Capture the cell that displays the provided text and extract its [X, Y] central coordinate. 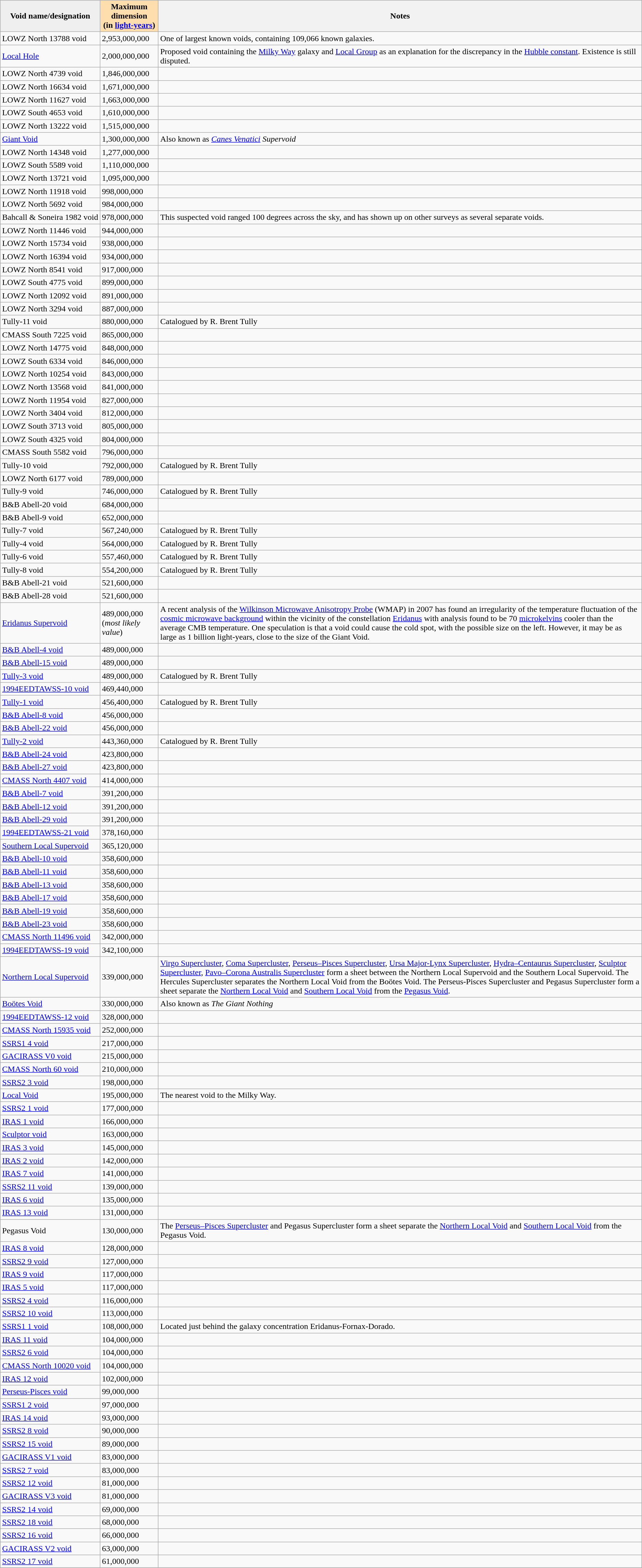
B&B Abell-11 void [50, 872]
456,400,000 [129, 702]
1994EEDTAWSS-21 void [50, 832]
934,000,000 [129, 257]
1994EEDTAWSS-10 void [50, 689]
B&B Abell-27 void [50, 767]
IRAS 1 void [50, 1121]
SSRS1 1 void [50, 1327]
1,300,000,000 [129, 139]
LOWZ North 13568 void [50, 387]
97,000,000 [129, 1405]
Tully-4 void [50, 544]
812,000,000 [129, 413]
LOWZ North 11954 void [50, 400]
LOWZ North 14775 void [50, 348]
113,000,000 [129, 1314]
LOWZ South 5589 void [50, 165]
684,000,000 [129, 504]
880,000,000 [129, 322]
1,277,000,000 [129, 152]
B&B Abell-20 void [50, 504]
CMASS South 7225 void [50, 335]
SSRS2 6 void [50, 1353]
210,000,000 [129, 1069]
GACIRASS V1 void [50, 1457]
B&B Abell-4 void [50, 650]
90,000,000 [129, 1431]
One of largest known voids, containing 109,066 known galaxies. [400, 38]
1994EEDTAWSS-19 void [50, 950]
139,000,000 [129, 1187]
LOWZ South 4325 void [50, 439]
848,000,000 [129, 348]
LOWZ South 4775 void [50, 283]
LOWZ North 11627 void [50, 100]
LOWZ North 10254 void [50, 374]
365,120,000 [129, 845]
LOWZ North 11918 void [50, 191]
567,240,000 [129, 531]
CMASS North 10020 void [50, 1366]
108,000,000 [129, 1327]
SSRS2 9 void [50, 1261]
B&B Abell-15 void [50, 663]
342,100,000 [129, 950]
Local Void [50, 1095]
805,000,000 [129, 426]
142,000,000 [129, 1161]
944,000,000 [129, 230]
131,000,000 [129, 1213]
Perseus-Pisces void [50, 1392]
116,000,000 [129, 1300]
Tully-8 void [50, 570]
827,000,000 [129, 400]
1,671,000,000 [129, 87]
215,000,000 [129, 1056]
IRAS 8 void [50, 1248]
CMASS North 15935 void [50, 1030]
564,000,000 [129, 544]
GACIRASS V0 void [50, 1056]
1,110,000,000 [129, 165]
128,000,000 [129, 1248]
177,000,000 [129, 1108]
93,000,000 [129, 1418]
The Perseus–Pisces Supercluster and Pegasus Supercluster form a sheet separate the Northern Local Void and Southern Local Void from the Pegasus Void. [400, 1231]
LOWZ North 16634 void [50, 87]
LOWZ North 16394 void [50, 257]
GACIRASS V2 void [50, 1548]
IRAS 14 void [50, 1418]
899,000,000 [129, 283]
Northern Local Supervoid [50, 977]
Giant Void [50, 139]
2,953,000,000 [129, 38]
652,000,000 [129, 518]
SSRS2 4 void [50, 1300]
89,000,000 [129, 1444]
917,000,000 [129, 270]
B&B Abell-17 void [50, 898]
SSRS2 3 void [50, 1082]
195,000,000 [129, 1095]
135,000,000 [129, 1200]
B&B Abell-13 void [50, 885]
1,846,000,000 [129, 74]
The nearest void to the Milky Way. [400, 1095]
IRAS 11 void [50, 1340]
1994EEDTAWSS-12 void [50, 1017]
SSRS2 11 void [50, 1187]
1,095,000,000 [129, 178]
LOWZ South 6334 void [50, 361]
B&B Abell-8 void [50, 715]
846,000,000 [129, 361]
61,000,000 [129, 1561]
99,000,000 [129, 1392]
GACIRASS V3 void [50, 1496]
LOWZ North 8541 void [50, 270]
Tully-6 void [50, 557]
IRAS 13 void [50, 1213]
998,000,000 [129, 191]
Local Hole [50, 56]
B&B Abell-22 void [50, 728]
This suspected void ranged 100 degrees across the sky, and has shown up on other surveys as several separate voids. [400, 217]
B&B Abell-7 void [50, 793]
SSRS1 2 void [50, 1405]
Void name/designation [50, 16]
469,440,000 [129, 689]
LOWZ North 13788 void [50, 38]
414,000,000 [129, 780]
LOWZ North 13222 void [50, 126]
Sculptor void [50, 1135]
1,515,000,000 [129, 126]
804,000,000 [129, 439]
Bahcall & Soneira 1982 void [50, 217]
Pegasus Void [50, 1231]
339,000,000 [129, 977]
746,000,000 [129, 491]
Maximum dimension(in light-years) [129, 16]
IRAS 6 void [50, 1200]
Tully-1 void [50, 702]
CMASS North 60 void [50, 1069]
LOWZ North 15734 void [50, 243]
Tully-7 void [50, 531]
SSRS2 14 void [50, 1509]
SSRS2 7 void [50, 1470]
102,000,000 [129, 1379]
796,000,000 [129, 452]
Tully-11 void [50, 322]
SSRS2 17 void [50, 1561]
Also known as The Giant Nothing [400, 1004]
SSRS2 15 void [50, 1444]
IRAS 5 void [50, 1287]
Southern Local Supervoid [50, 845]
LOWZ North 12092 void [50, 296]
1,610,000,000 [129, 113]
984,000,000 [129, 204]
554,200,000 [129, 570]
LOWZ North 3294 void [50, 309]
SSRS1 4 void [50, 1043]
938,000,000 [129, 243]
LOWZ North 5692 void [50, 204]
891,000,000 [129, 296]
B&B Abell-28 void [50, 596]
Notes [400, 16]
198,000,000 [129, 1082]
B&B Abell-12 void [50, 806]
LOWZ North 3404 void [50, 413]
841,000,000 [129, 387]
141,000,000 [129, 1174]
342,000,000 [129, 937]
CMASS North 11496 void [50, 937]
865,000,000 [129, 335]
789,000,000 [129, 478]
B&B Abell-19 void [50, 911]
145,000,000 [129, 1148]
Tully-10 void [50, 465]
Boötes Void [50, 1004]
66,000,000 [129, 1535]
CMASS North 4407 void [50, 780]
Tully-3 void [50, 676]
IRAS 2 void [50, 1161]
B&B Abell-21 void [50, 583]
68,000,000 [129, 1522]
252,000,000 [129, 1030]
217,000,000 [129, 1043]
SSRS2 10 void [50, 1314]
843,000,000 [129, 374]
B&B Abell-24 void [50, 754]
2,000,000,000 [129, 56]
LOWZ North 14348 void [50, 152]
163,000,000 [129, 1135]
Tully-2 void [50, 741]
SSRS2 1 void [50, 1108]
SSRS2 18 void [50, 1522]
69,000,000 [129, 1509]
978,000,000 [129, 217]
Located just behind the galaxy concentration Eridanus-Fornax-Dorado. [400, 1327]
IRAS 7 void [50, 1174]
SSRS2 16 void [50, 1535]
LOWZ North 11446 void [50, 230]
B&B Abell-23 void [50, 924]
B&B Abell-10 void [50, 859]
127,000,000 [129, 1261]
LOWZ South 4653 void [50, 113]
792,000,000 [129, 465]
443,360,000 [129, 741]
IRAS 3 void [50, 1148]
378,160,000 [129, 832]
63,000,000 [129, 1548]
B&B Abell-9 void [50, 518]
557,460,000 [129, 557]
166,000,000 [129, 1121]
Eridanus Supervoid [50, 623]
LOWZ North 4739 void [50, 74]
328,000,000 [129, 1017]
1,663,000,000 [129, 100]
B&B Abell-29 void [50, 819]
Tully-9 void [50, 491]
IRAS 12 void [50, 1379]
CMASS South 5582 void [50, 452]
887,000,000 [129, 309]
IRAS 9 void [50, 1274]
SSRS2 12 void [50, 1483]
SSRS2 8 void [50, 1431]
LOWZ North 6177 void [50, 478]
130,000,000 [129, 1231]
330,000,000 [129, 1004]
LOWZ North 13721 void [50, 178]
Also known as Canes Venatici Supervoid [400, 139]
489,000,000(most likely value) [129, 623]
LOWZ South 3713 void [50, 426]
